Locate the cell with the specified text and output its (X, Y) center coordinate. 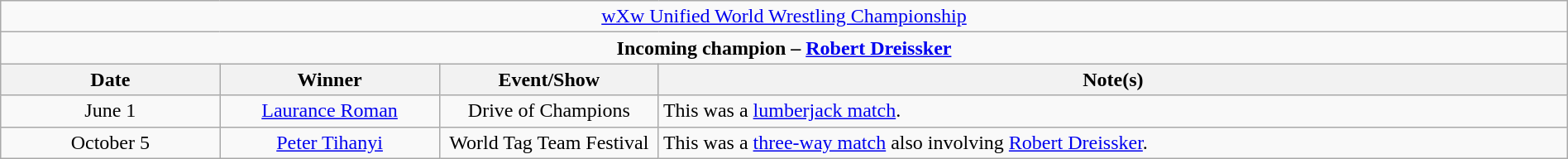
Peter Tihanyi (329, 142)
October 5 (111, 142)
Laurance Roman (329, 111)
Winner (329, 79)
June 1 (111, 111)
This was a lumberjack match. (1113, 111)
World Tag Team Festival (549, 142)
Event/Show (549, 79)
wXw Unified World Wrestling Championship (784, 17)
Note(s) (1113, 79)
Incoming champion – Robert Dreissker (784, 48)
Date (111, 79)
This was a three-way match also involving Robert Dreissker. (1113, 142)
Drive of Champions (549, 111)
